Provide the (x, y) coordinate of the cell's center where the given text is located.  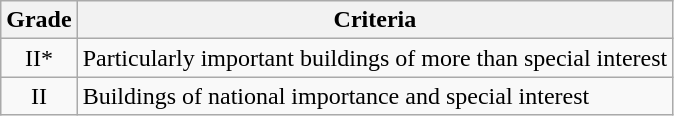
II* (39, 58)
II (39, 96)
Criteria (375, 20)
Particularly important buildings of more than special interest (375, 58)
Grade (39, 20)
Buildings of national importance and special interest (375, 96)
